Find where the given text appears and provide that cell's center as [x, y] coordinate. 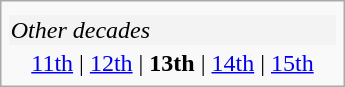
Other decades [172, 30]
11th | 12th | 13th | 14th | 15th [172, 63]
